For the text-containing cell, return its midpoint in [x, y] coordinate format. 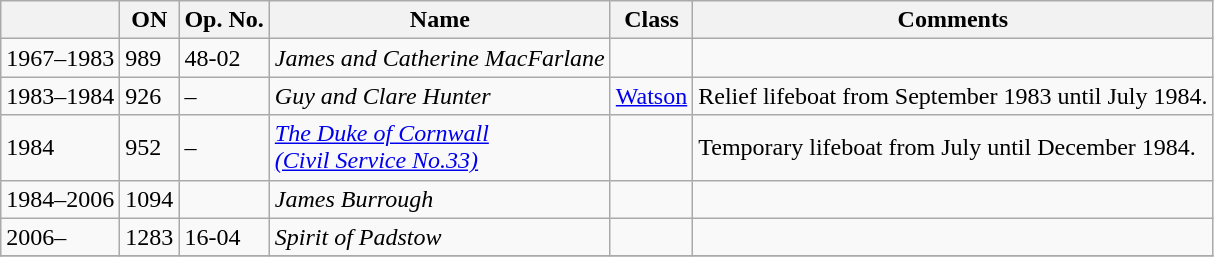
Class [651, 20]
Comments [953, 20]
Name [440, 20]
989 [150, 58]
1984–2006 [60, 199]
Temporary lifeboat from July until December 1984. [953, 148]
Relief lifeboat from September 1983 until July 1984. [953, 96]
Watson [651, 96]
952 [150, 148]
1984 [60, 148]
926 [150, 96]
Op. No. [224, 20]
1983–1984 [60, 96]
Spirit of Padstow [440, 237]
16-04 [224, 237]
1967–1983 [60, 58]
1283 [150, 237]
James Burrough [440, 199]
1094 [150, 199]
Guy and Clare Hunter [440, 96]
ON [150, 20]
48-02 [224, 58]
The Duke of Cornwall(Civil Service No.33) [440, 148]
James and Catherine MacFarlane [440, 58]
2006– [60, 237]
